Capture the cell that displays the provided text and extract its [x, y] central coordinate. 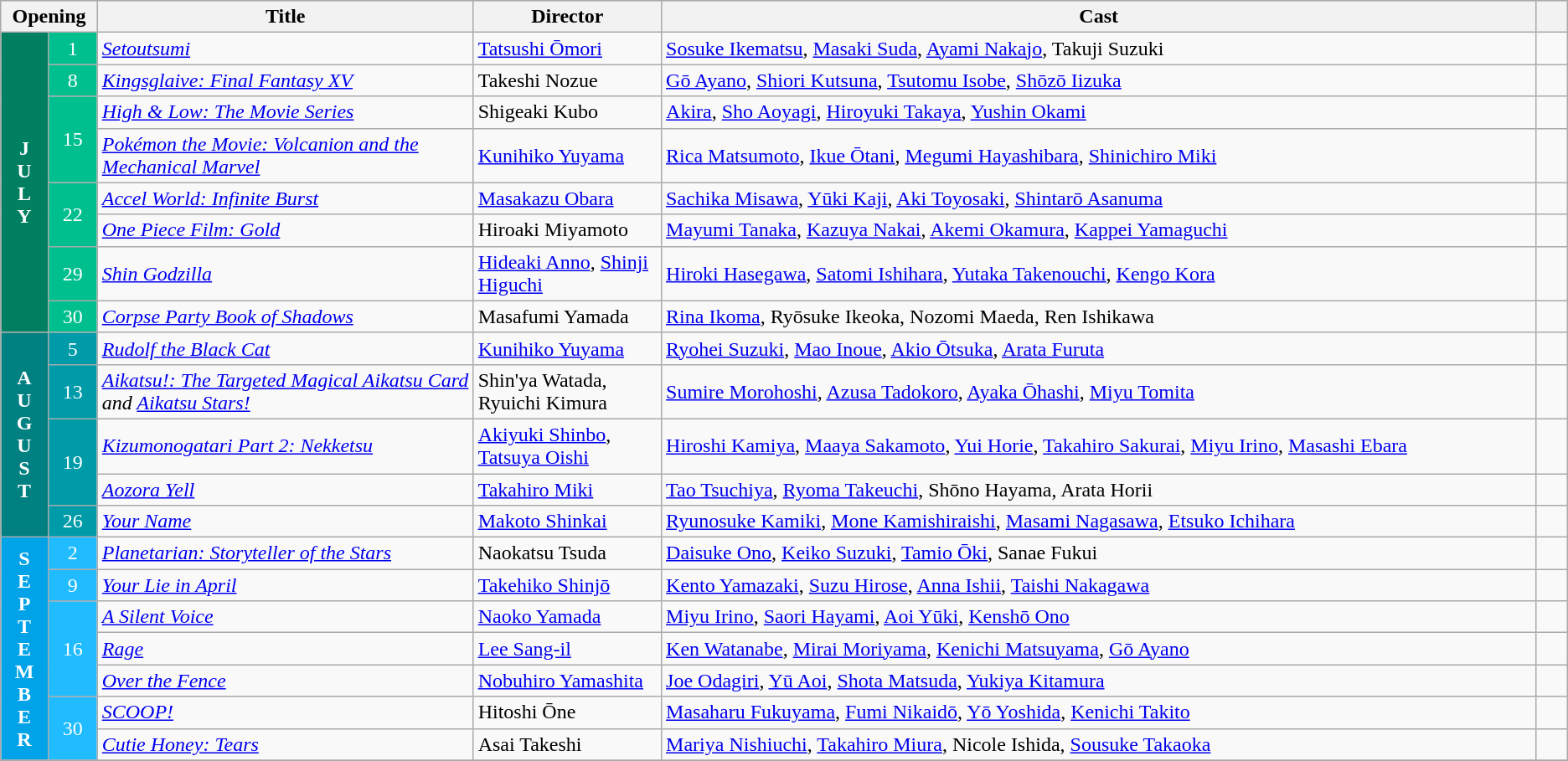
Takehiko Shinjō [567, 585]
Gō Ayano, Shiori Kutsuna, Tsutomu Isobe, Shōzō Iizuka [1099, 80]
Naoko Yamada [567, 617]
Aozora Yell [285, 490]
Hiroki Hasegawa, Satomi Ishihara, Yutaka Takenouchi, Kengo Kora [1099, 273]
Lee Sang-il [567, 649]
Kingsglaive: Final Fantasy XV [285, 80]
Rina Ikoma, Ryōsuke Ikeoka, Nozomi Maeda, Ren Ishikawa [1099, 316]
Miyu Irino, Saori Hayami, Aoi Yūki, Kenshō Ono [1099, 617]
Your Lie in April [285, 585]
Mariya Nishiuchi, Takahiro Miura, Nicole Ishida, Sousuke Takaoka [1099, 744]
Akira, Sho Aoyagi, Hiroyuki Takaya, Yushin Okami [1099, 112]
Sosuke Ikematsu, Masaki Suda, Ayami Nakajo, Takuji Suzuki [1099, 49]
Ryunosuke Kamiki, Mone Kamishiraishi, Masami Nagasawa, Etsuko Ichihara [1099, 522]
Over the Fence [285, 681]
Joe Odagiri, Yū Aoi, Shota Matsuda, Yukiya Kitamura [1099, 681]
Rudolf the Black Cat [285, 348]
AUGUST [25, 434]
Setoutsumi [285, 49]
Takahiro Miki [567, 490]
One Piece Film: Gold [285, 230]
Pokémon the Movie: Volcanion and the Mechanical Marvel [285, 156]
15 [72, 139]
SCOOP! [285, 712]
16 [72, 649]
Ryohei Suzuki, Mao Inoue, Akio Ōtsuka, Arata Furuta [1099, 348]
Title [285, 17]
Kento Yamazaki, Suzu Hirose, Anna Ishii, Taishi Nakagawa [1099, 585]
JULY [25, 183]
Asai Takeshi [567, 744]
1 [72, 49]
Accel World: Infinite Burst [285, 198]
Masaharu Fukuyama, Fumi Nikaidō, Yō Yoshida, Kenichi Takito [1099, 712]
Hitoshi Ōne [567, 712]
Masafumi Yamada [567, 316]
Cast [1099, 17]
Sachika Misawa, Yūki Kaji, Aki Toyosaki, Shintarō Asanuma [1099, 198]
A Silent Voice [285, 617]
Sumire Morohoshi, Azusa Tadokoro, Ayaka Ōhashi, Miyu Tomita [1099, 392]
Tatsushi Ōmori [567, 49]
Takeshi Nozue [567, 80]
19 [72, 462]
Hiroshi Kamiya, Maaya Sakamoto, Yui Horie, Takahiro Sakurai, Miyu Irino, Masashi Ebara [1099, 445]
Akiyuki Shinbo, Tatsuya Oishi [567, 445]
Mayumi Tanaka, Kazuya Nakai, Akemi Okamura, Kappei Yamaguchi [1099, 230]
9 [72, 585]
Hideaki Anno, Shinji Higuchi [567, 273]
Rica Matsumoto, Ikue Ōtani, Megumi Hayashibara, Shinichiro Miki [1099, 156]
Hiroaki Miyamoto [567, 230]
22 [72, 214]
Cutie Honey: Tears [285, 744]
8 [72, 80]
Makoto Shinkai [567, 522]
Planetarian: Storyteller of the Stars [285, 553]
Aikatsu!: The Targeted Magical Aikatsu Card and Aikatsu Stars! [285, 392]
Director [567, 17]
Kizumonogatari Part 2: Nekketsu [285, 445]
Rage [285, 649]
29 [72, 273]
Masakazu Obara [567, 198]
Your Name [285, 522]
SEPTEMBER [25, 649]
Corpse Party Book of Shadows [285, 316]
2 [72, 553]
Shin'ya Watada, Ryuichi Kimura [567, 392]
Opening [49, 17]
Tao Tsuchiya, Ryoma Takeuchi, Shōno Hayama, Arata Horii [1099, 490]
13 [72, 392]
Ken Watanabe, Mirai Moriyama, Kenichi Matsuyama, Gō Ayano [1099, 649]
High & Low: The Movie Series [285, 112]
Nobuhiro Yamashita [567, 681]
Shin Godzilla [285, 273]
5 [72, 348]
26 [72, 522]
Naokatsu Tsuda [567, 553]
Shigeaki Kubo [567, 112]
Daisuke Ono, Keiko Suzuki, Tamio Ōki, Sanae Fukui [1099, 553]
